Determine the [X, Y] coordinate at the center of the cell enclosing the given text.  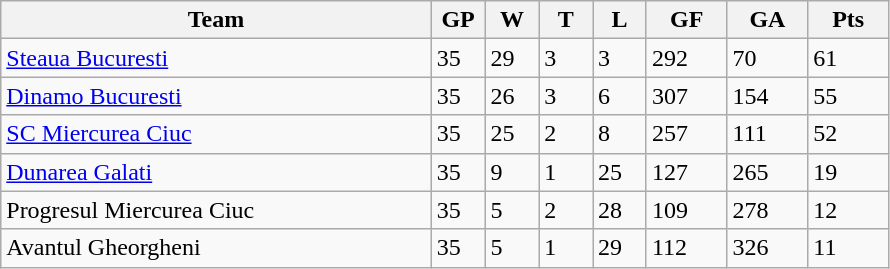
109 [686, 210]
292 [686, 58]
70 [768, 58]
T [566, 20]
GP [458, 20]
Pts [848, 20]
Team [216, 20]
GF [686, 20]
W [512, 20]
19 [848, 172]
8 [620, 134]
Progresul Miercurea Ciuc [216, 210]
Dunarea Galati [216, 172]
257 [686, 134]
154 [768, 96]
Dinamo Bucuresti [216, 96]
26 [512, 96]
L [620, 20]
112 [686, 248]
9 [512, 172]
SC Miercurea Ciuc [216, 134]
Avantul Gheorgheni [216, 248]
111 [768, 134]
12 [848, 210]
52 [848, 134]
307 [686, 96]
11 [848, 248]
265 [768, 172]
28 [620, 210]
GA [768, 20]
61 [848, 58]
278 [768, 210]
6 [620, 96]
127 [686, 172]
Steaua Bucuresti [216, 58]
55 [848, 96]
326 [768, 248]
